Output the [x, y] coordinate of the center of the cell containing the given text.  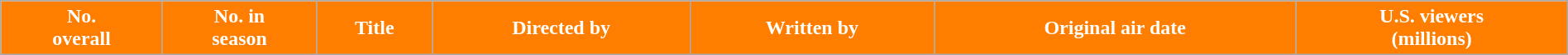
Written by [812, 28]
No. inseason [239, 28]
Original air date [1115, 28]
Title [375, 28]
Directed by [561, 28]
U.S. viewers(millions) [1432, 28]
No.overall [82, 28]
